Output the (X, Y) coordinate of the center of the cell containing the given text.  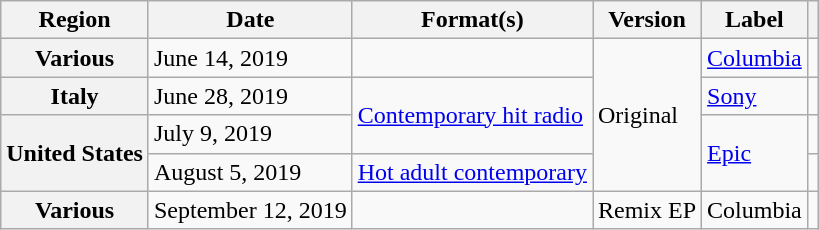
Format(s) (472, 20)
Original (646, 115)
United States (75, 153)
Italy (75, 96)
July 9, 2019 (250, 134)
Remix EP (646, 210)
Epic (755, 153)
September 12, 2019 (250, 210)
Version (646, 20)
Contemporary hit radio (472, 115)
Label (755, 20)
June 28, 2019 (250, 96)
Region (75, 20)
Date (250, 20)
Sony (755, 96)
August 5, 2019 (250, 172)
Hot adult contemporary (472, 172)
June 14, 2019 (250, 58)
